Locate the cell with the specified text and output its (x, y) center coordinate. 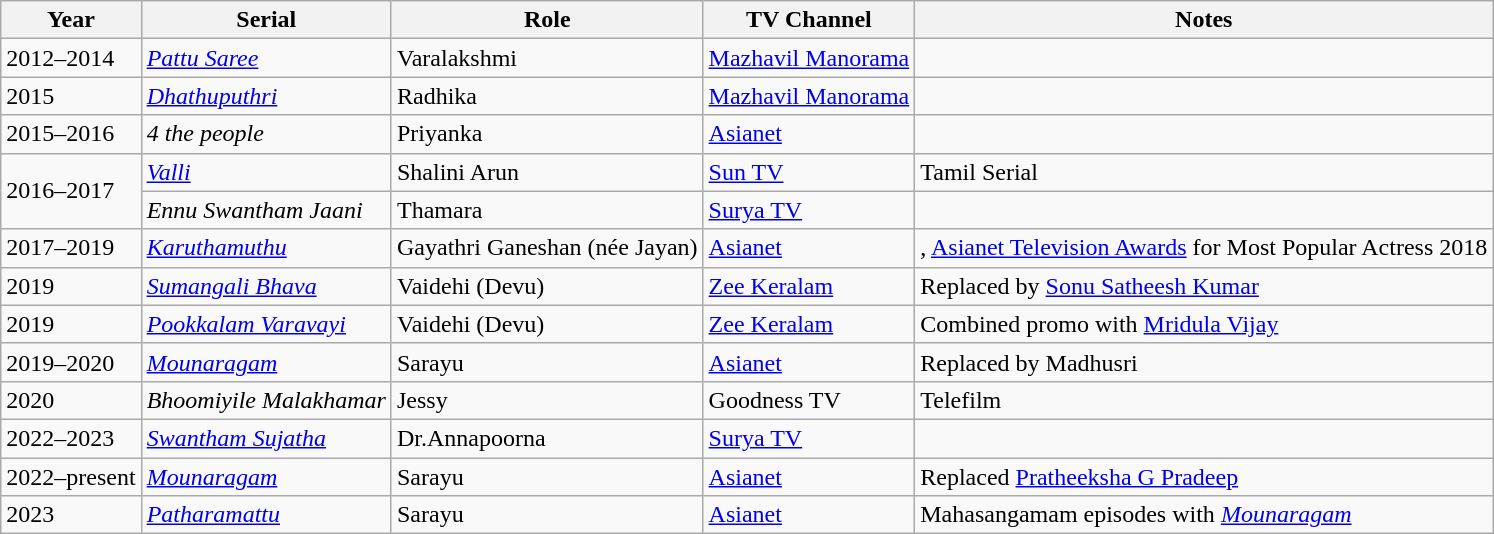
Mahasangamam episodes with Mounaragam (1204, 515)
Swantham Sujatha (266, 438)
Replaced Pratheeksha G Pradeep (1204, 477)
2023 (71, 515)
Notes (1204, 20)
Dhathuputhri (266, 96)
Goodness TV (809, 400)
Valli (266, 172)
Patharamattu (266, 515)
2016–2017 (71, 191)
, Asianet Television Awards for Most Popular Actress 2018 (1204, 248)
Pattu Saree (266, 58)
Priyanka (547, 134)
Jessy (547, 400)
Replaced by Sonu Satheesh Kumar (1204, 286)
2012–2014 (71, 58)
Year (71, 20)
2022–2023 (71, 438)
Replaced by Madhusri (1204, 362)
TV Channel (809, 20)
Shalini Arun (547, 172)
Varalakshmi (547, 58)
Combined promo with Mridula Vijay (1204, 324)
Thamara (547, 210)
Telefilm (1204, 400)
Sumangali Bhava (266, 286)
2019–2020 (71, 362)
Karuthamuthu (266, 248)
2015 (71, 96)
Sun TV (809, 172)
Role (547, 20)
Bhoomiyile Malakhamar (266, 400)
Ennu Swantham Jaani (266, 210)
2022–present (71, 477)
Pookkalam Varavayi (266, 324)
2020 (71, 400)
Gayathri Ganeshan (née Jayan) (547, 248)
2015–2016 (71, 134)
Serial (266, 20)
Dr.Annapoorna (547, 438)
4 the people (266, 134)
Tamil Serial (1204, 172)
2017–2019 (71, 248)
Radhika (547, 96)
